Search for the cell housing the specified text and yield its (x, y) center coordinate. 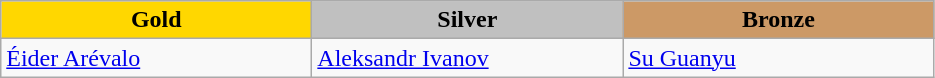
Éider Arévalo (156, 58)
Bronze (778, 20)
Silver (468, 20)
Gold (156, 20)
Su Guanyu (778, 58)
Aleksandr Ivanov (468, 58)
